Return the (X, Y) coordinate for the center point of the cell that contains the specified text.  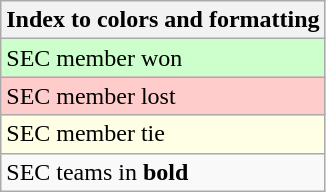
SEC member lost (163, 96)
SEC member tie (163, 134)
SEC teams in bold (163, 172)
Index to colors and formatting (163, 20)
SEC member won (163, 58)
